Search for the cell housing the specified text and yield its (X, Y) center coordinate. 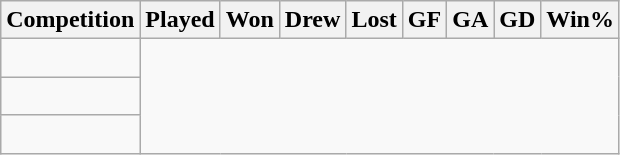
Played (180, 20)
Drew (312, 20)
GA (470, 20)
Lost (374, 20)
Won (250, 20)
GD (518, 20)
Competition (70, 20)
Win% (580, 20)
GF (424, 20)
